Provide the [X, Y] coordinate of the cell's center where the given text is located.  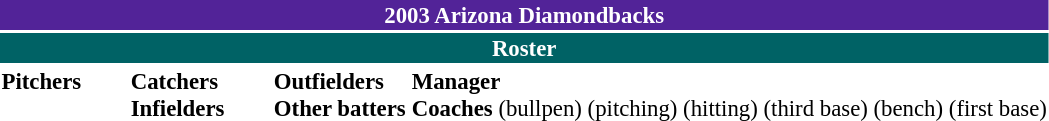
2003 Arizona Diamondbacks [524, 15]
Roster [524, 48]
